Pinpoint the cell where the given text exists, returning its [X, Y] midpoint coordinate. 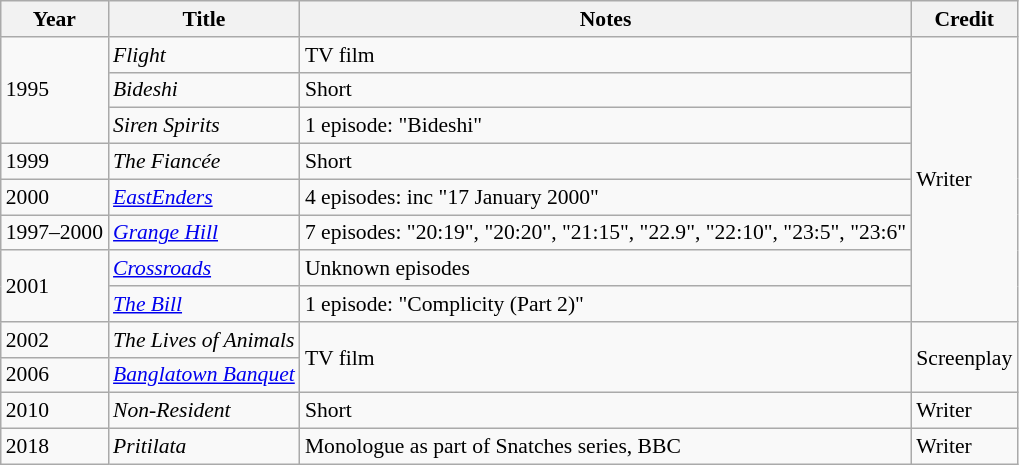
Credit [964, 19]
1 episode: "Bideshi" [606, 126]
1 episode: "Complicity (Part 2)" [606, 304]
Screenplay [964, 358]
Banglatown Banquet [204, 375]
The Fiancée [204, 162]
Monologue as part of Snatches series, BBC [606, 447]
Pritilata [204, 447]
2001 [54, 286]
2006 [54, 375]
Bideshi [204, 90]
The Bill [204, 304]
Siren Spirits [204, 126]
2010 [54, 411]
Title [204, 19]
The Lives of Animals [204, 340]
1999 [54, 162]
Grange Hill [204, 233]
Notes [606, 19]
Crossroads [204, 269]
2002 [54, 340]
Year [54, 19]
2018 [54, 447]
4 episodes: inc "17 January 2000" [606, 197]
2000 [54, 197]
Flight [204, 55]
1997–2000 [54, 233]
1995 [54, 90]
Non-Resident [204, 411]
7 episodes: "20:19", "20:20", "21:15", "22.9", "22:10", "23:5", "23:6" [606, 233]
EastEnders [204, 197]
Unknown episodes [606, 269]
